Scan for the cell matching the given text and deliver its [x, y] coordinate at center. 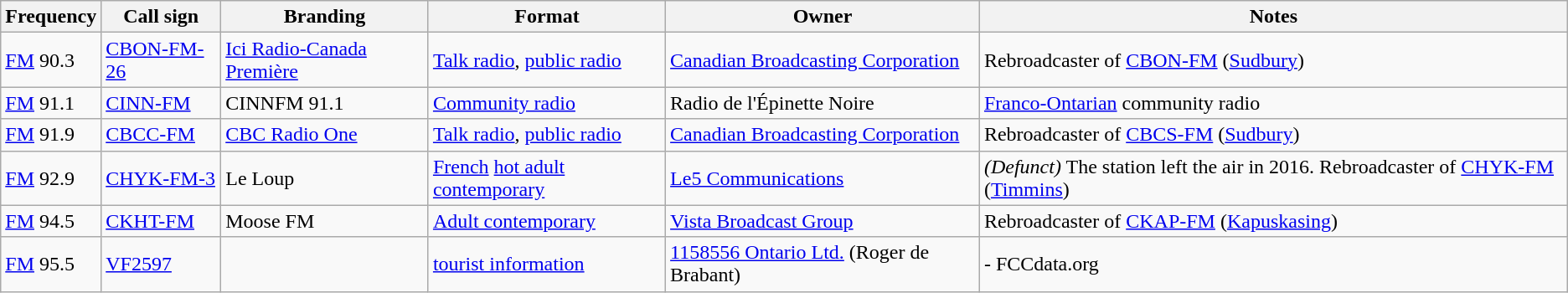
Call sign [161, 17]
CHYK-FM-3 [161, 177]
Community radio [546, 103]
VF2597 [161, 265]
FM 91.9 [51, 135]
Branding [325, 17]
FM 95.5 [51, 265]
(Defunct) The station left the air in 2016. Rebroadcaster of CHYK-FM (Timmins) [1273, 177]
Le5 Communications [823, 177]
Owner [823, 17]
tourist information [546, 265]
FM 90.3 [51, 60]
CINN-FM [161, 103]
- FCCdata.org [1273, 265]
Moose FM [325, 221]
CBON-FM-26 [161, 60]
CKHT-FM [161, 221]
FM 92.9 [51, 177]
Radio de l'Épinette Noire [823, 103]
Format [546, 17]
Ici Radio-Canada Première [325, 60]
CBC Radio One [325, 135]
Rebroadcaster of CBON-FM (Sudbury) [1273, 60]
CINNFM 91.1 [325, 103]
Franco-Ontarian community radio [1273, 103]
FM 94.5 [51, 221]
Rebroadcaster of CBCS-FM (Sudbury) [1273, 135]
Frequency [51, 17]
Le Loup [325, 177]
Rebroadcaster of CKAP-FM (Kapuskasing) [1273, 221]
FM 91.1 [51, 103]
CBCC-FM [161, 135]
Vista Broadcast Group [823, 221]
Notes [1273, 17]
Adult contemporary [546, 221]
French hot adult contemporary [546, 177]
1158556 Ontario Ltd. (Roger de Brabant) [823, 265]
